Output the [X, Y] coordinate of the center of the cell containing the given text.  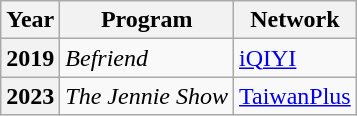
Befriend [147, 58]
Network [296, 20]
2023 [30, 96]
2019 [30, 58]
The Jennie Show [147, 96]
TaiwanPlus [296, 96]
Year [30, 20]
Program [147, 20]
iQIYI [296, 58]
